Determine the [X, Y] coordinate at the center of the cell enclosing the given text.  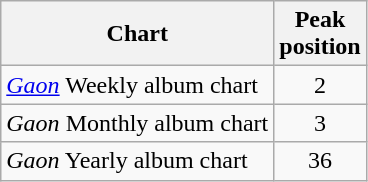
Peakposition [320, 34]
36 [320, 161]
3 [320, 123]
Gaon Monthly album chart [138, 123]
2 [320, 85]
Gaon Yearly album chart [138, 161]
Chart [138, 34]
Gaon Weekly album chart [138, 85]
